For the text-containing cell, return its midpoint in (x, y) coordinate format. 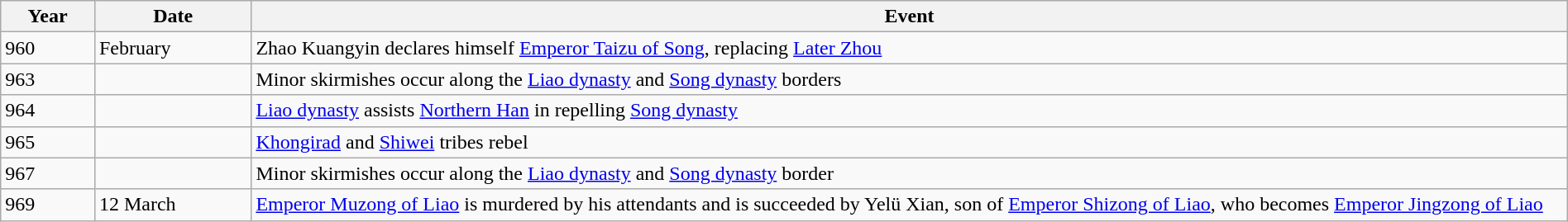
Liao dynasty assists Northern Han in repelling Song dynasty (910, 111)
967 (48, 173)
February (172, 48)
Minor skirmishes occur along the Liao dynasty and Song dynasty border (910, 173)
960 (48, 48)
965 (48, 142)
963 (48, 79)
969 (48, 205)
12 March (172, 205)
Zhao Kuangyin declares himself Emperor Taizu of Song, replacing Later Zhou (910, 48)
964 (48, 111)
Event (910, 17)
Date (172, 17)
Minor skirmishes occur along the Liao dynasty and Song dynasty borders (910, 79)
Khongirad and Shiwei tribes rebel (910, 142)
Year (48, 17)
